Identify which cell holds the provided text, then report its [X, Y] central coordinate. 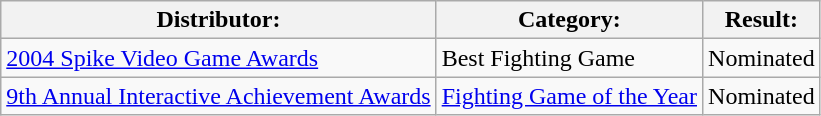
2004 Spike Video Game Awards [218, 58]
Fighting Game of the Year [569, 96]
Result: [762, 20]
Category: [569, 20]
9th Annual Interactive Achievement Awards [218, 96]
Best Fighting Game [569, 58]
Distributor: [218, 20]
